Provide the (x, y) coordinate of the cell's center where the given text is located.  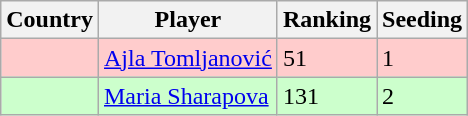
2 (422, 96)
Player (188, 20)
Seeding (422, 20)
1 (422, 58)
Ajla Tomljanović (188, 58)
Maria Sharapova (188, 96)
Ranking (326, 20)
51 (326, 58)
131 (326, 96)
Country (50, 20)
